Find where the given text appears and provide that cell's center as (x, y) coordinate. 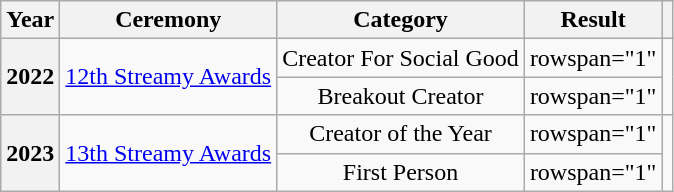
Result (593, 20)
Ceremony (168, 20)
2023 (30, 153)
Creator For Social Good (401, 58)
Category (401, 20)
Creator of the Year (401, 134)
Year (30, 20)
2022 (30, 77)
Breakout Creator (401, 96)
First Person (401, 172)
12th Streamy Awards (168, 77)
13th Streamy Awards (168, 153)
